From the cell containing the given text, extract its center point as [x, y] coordinate. 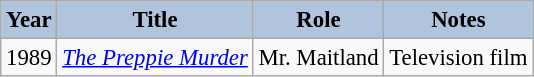
Mr. Maitland [318, 58]
Title [155, 20]
Notes [458, 20]
1989 [29, 58]
The Preppie Murder [155, 58]
Role [318, 20]
Television film [458, 58]
Year [29, 20]
